Capture the cell that displays the provided text and extract its [X, Y] central coordinate. 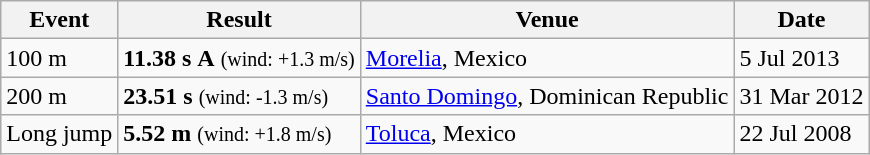
Santo Domingo, Dominican Republic [547, 96]
Venue [547, 20]
23.51 s (wind: -1.3 m/s) [239, 96]
31 Mar 2012 [802, 96]
200 m [60, 96]
Long jump [60, 134]
11.38 s A (wind: +1.3 m/s) [239, 58]
Date [802, 20]
100 m [60, 58]
5 Jul 2013 [802, 58]
22 Jul 2008 [802, 134]
Morelia, Mexico [547, 58]
Event [60, 20]
5.52 m (wind: +1.8 m/s) [239, 134]
Result [239, 20]
Toluca, Mexico [547, 134]
